Provide the (x, y) coordinate of the cell's center where the given text is located.  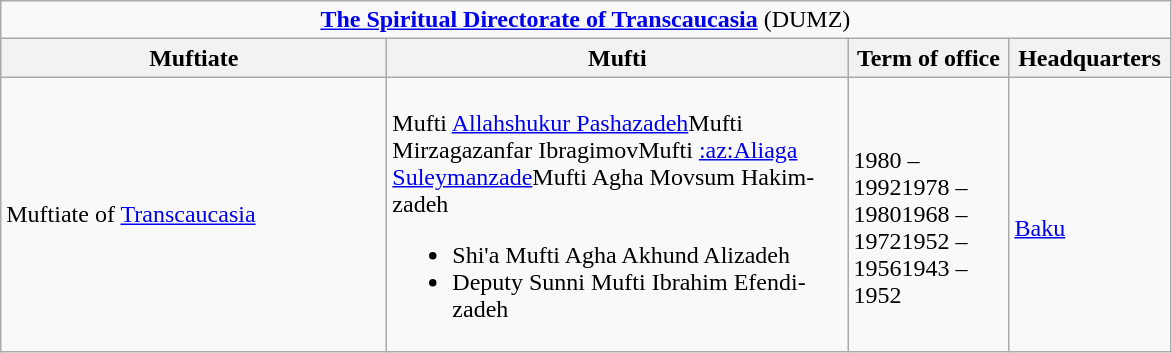
The Spiritual Directorate of Transcaucasia (DUMZ) (586, 20)
Mufti (618, 58)
Headquarters (1090, 58)
Muftiate (194, 58)
Term of office (928, 58)
1980 – 19921978 – 19801968 – 19721952 – 19561943 – 1952 (928, 214)
Muftiate of Transcaucasia (194, 214)
Baku (1090, 214)
